Identify which cell holds the provided text, then report its (x, y) central coordinate. 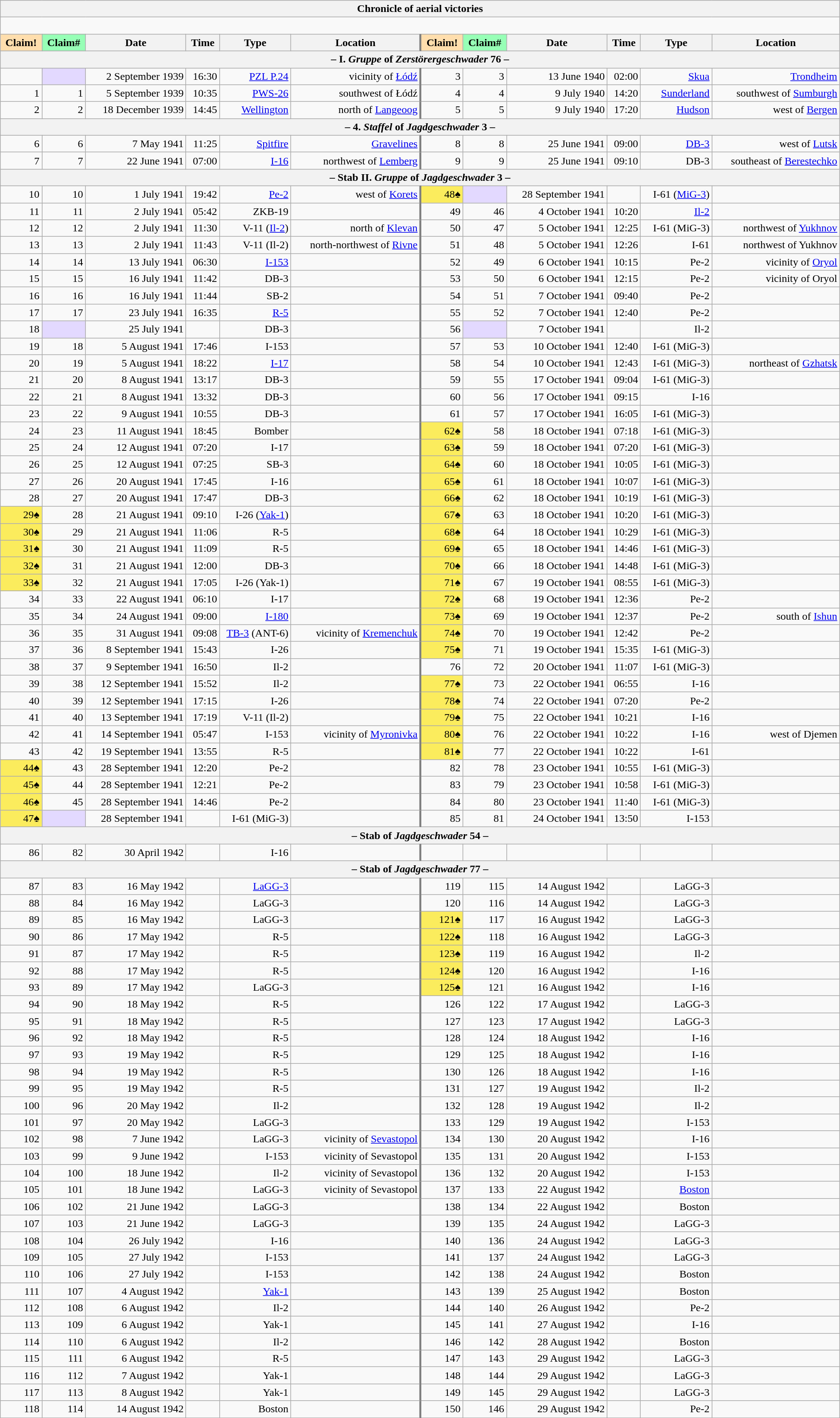
14 September 1941 (136, 734)
125♠ (442, 987)
15:52 (203, 684)
64 (485, 532)
south of Ishun (776, 616)
Hudson (676, 110)
45 (64, 802)
124 (485, 1038)
vicinity of Myronivka (355, 734)
26 August 1942 (556, 1308)
12:15 (624, 279)
66 (485, 566)
PWS-26 (255, 93)
13:50 (624, 819)
66♠ (442, 498)
05:42 (203, 211)
18:45 (203, 430)
10:35 (203, 93)
12:00 (203, 566)
63 (485, 515)
09:15 (624, 397)
22 June 1941 (136, 160)
11:44 (203, 296)
Wellington (255, 110)
9 August 1941 (136, 414)
30♠ (21, 532)
18 December 1939 (136, 110)
11:09 (203, 549)
17:20 (624, 110)
southwest of Łódź (355, 93)
02:00 (624, 76)
8 September 1941 (136, 650)
27 August 1942 (556, 1325)
72 (485, 667)
15:43 (203, 650)
79♠ (442, 717)
09:40 (624, 296)
SB-2 (255, 296)
79 (485, 785)
17:15 (203, 700)
– 4. Staffel of Jagdgeschwader 3 – (420, 127)
Bomber (255, 430)
06:30 (203, 262)
25 July 1941 (136, 329)
12:43 (624, 363)
16:50 (203, 667)
13:17 (203, 380)
06:10 (203, 599)
31♠ (21, 549)
30 April 1942 (136, 852)
west of Lutsk (776, 144)
I-180 (255, 616)
10:19 (624, 498)
west of Djemen (776, 734)
123 (485, 1021)
63♠ (442, 447)
– Stab of Jagdgeschwader 54 – (420, 836)
17:19 (203, 717)
Trondheim (776, 76)
47 (485, 228)
124♠ (442, 970)
122♠ (442, 937)
vicinity of Kremenchuk (355, 633)
74♠ (442, 633)
11:25 (203, 144)
44 (64, 785)
11:40 (624, 802)
18:22 (203, 363)
14:48 (624, 566)
22 August 1941 (136, 599)
15:35 (624, 650)
12:36 (624, 599)
Spitfire (255, 144)
45♠ (21, 785)
75♠ (442, 650)
12:21 (203, 785)
9 June 1942 (136, 1156)
– Stab II. Gruppe of Jagdgeschwader 3 – (420, 177)
10:07 (624, 481)
PZL P.24 (255, 76)
30 (64, 549)
78 (485, 768)
11:06 (203, 532)
44♠ (21, 768)
12:37 (624, 616)
southeast of Berestechko (776, 160)
74 (485, 700)
SB-3 (255, 464)
77 (485, 751)
southwest of Sumburgh (776, 93)
81 (485, 819)
19 September 1941 (136, 751)
13 September 1941 (136, 717)
09:04 (624, 380)
121 (485, 987)
62 (485, 498)
70♠ (442, 566)
west of Korets (355, 194)
17:47 (203, 498)
16:35 (203, 313)
Chronicle of aerial victories (420, 9)
7 August 1942 (136, 1375)
TB-3 (ANT-6) (255, 633)
24 August 1941 (136, 616)
33♠ (21, 582)
north of Klevan (355, 228)
25 August 1942 (556, 1291)
vicinity of Łódź (355, 76)
07:00 (203, 160)
80♠ (442, 734)
121♠ (442, 920)
62♠ (442, 430)
Gravelines (355, 144)
16:30 (203, 76)
13:55 (203, 751)
123♠ (442, 953)
148 (442, 1375)
7 June 1942 (136, 1139)
125 (485, 1055)
14:45 (203, 110)
17:45 (203, 481)
07:18 (624, 430)
67 (485, 582)
72♠ (442, 599)
1 July 1941 (136, 194)
11:30 (203, 228)
5 September 1939 (136, 93)
122 (485, 1004)
71 (485, 650)
31 August 1941 (136, 633)
29♠ (21, 515)
69 (485, 616)
32♠ (21, 566)
23 July 1941 (136, 313)
65 (485, 549)
11 August 1941 (136, 430)
12:26 (624, 245)
47♠ (21, 819)
– Stab of Jagdgeschwader 77 – (420, 869)
11:43 (203, 245)
07:25 (203, 464)
68 (485, 599)
77♠ (442, 684)
70 (485, 633)
8 August 1942 (136, 1392)
7 May 1941 (136, 144)
68♠ (442, 532)
4 October 1941 (556, 211)
10:58 (624, 785)
20 October 1941 (556, 667)
10:21 (624, 717)
31 (64, 566)
64♠ (442, 464)
16:05 (624, 414)
northeast of Gzhatsk (776, 363)
48♠ (442, 194)
17:05 (203, 582)
26 July 1942 (136, 1240)
north of Langeoog (355, 110)
33 (64, 599)
12:25 (624, 228)
65♠ (442, 481)
13 June 1940 (556, 76)
12:42 (624, 633)
71♠ (442, 582)
09:08 (203, 633)
17:46 (203, 346)
48 (485, 245)
2 September 1939 (136, 76)
9 September 1941 (136, 667)
147 (442, 1359)
28 August 1942 (556, 1342)
81♠ (442, 751)
10:05 (624, 464)
10:15 (624, 262)
73 (485, 684)
32 (64, 582)
12:20 (203, 768)
13:32 (203, 397)
05:47 (203, 734)
06:55 (624, 684)
29 (64, 532)
Skua (676, 76)
75 (485, 717)
149 (442, 1392)
67♠ (442, 515)
west of Bergen (776, 110)
08:55 (624, 582)
ZKB-19 (255, 211)
80 (485, 802)
24 October 1941 (556, 819)
Sunderland (676, 93)
73♠ (442, 616)
78♠ (442, 700)
150 (442, 1409)
13 July 1941 (136, 262)
11:42 (203, 279)
14:20 (624, 93)
north-northwest of Rivne (355, 245)
69♠ (442, 549)
46♠ (21, 802)
11:07 (624, 667)
46 (485, 211)
northwest of Lemberg (355, 160)
10:29 (624, 532)
4 August 1942 (136, 1291)
19:42 (203, 194)
– I. Gruppe of Zerstörergeschwader 76 – (420, 59)
